Locate the cell with the specified text and output its [x, y] center coordinate. 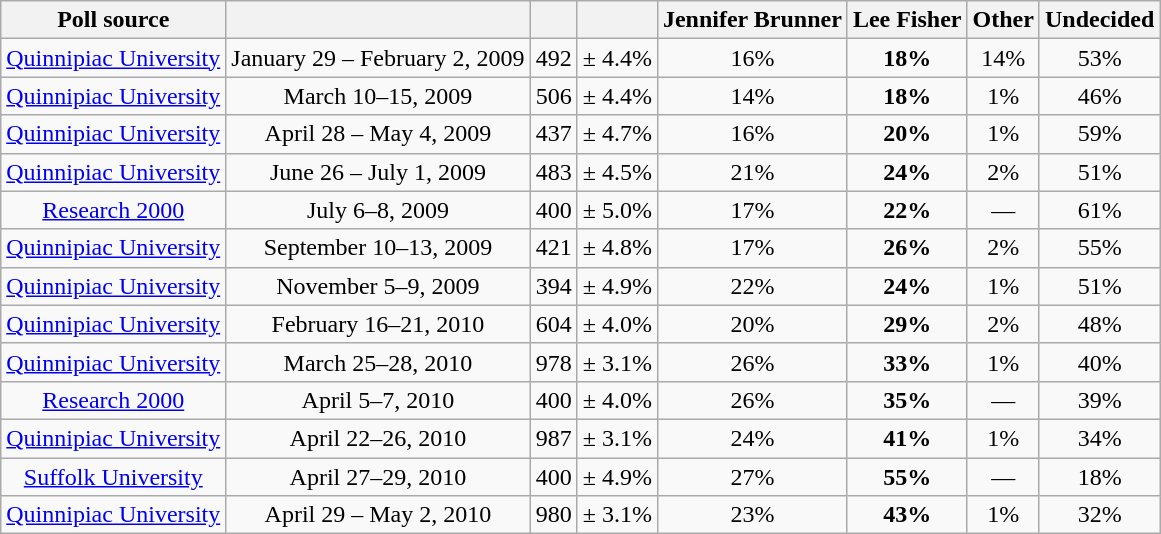
61% [1099, 210]
492 [554, 58]
53% [1099, 58]
34% [1099, 438]
48% [1099, 324]
April 5–7, 2010 [378, 400]
39% [1099, 400]
November 5–9, 2009 [378, 286]
April 29 – May 2, 2010 [378, 515]
January 29 – February 2, 2009 [378, 58]
40% [1099, 362]
32% [1099, 515]
437 [554, 134]
41% [907, 438]
46% [1099, 96]
± 4.7% [617, 134]
35% [907, 400]
September 10–13, 2009 [378, 248]
604 [554, 324]
483 [554, 172]
59% [1099, 134]
Other [1003, 20]
506 [554, 96]
987 [554, 438]
April 28 – May 4, 2009 [378, 134]
± 5.0% [617, 210]
21% [752, 172]
Lee Fisher [907, 20]
33% [907, 362]
27% [752, 477]
394 [554, 286]
February 16–21, 2010 [378, 324]
Undecided [1099, 20]
29% [907, 324]
April 22–26, 2010 [378, 438]
Poll source [114, 20]
421 [554, 248]
July 6–8, 2009 [378, 210]
978 [554, 362]
43% [907, 515]
March 10–15, 2009 [378, 96]
± 4.5% [617, 172]
June 26 – July 1, 2009 [378, 172]
March 25–28, 2010 [378, 362]
Suffolk University [114, 477]
± 4.8% [617, 248]
Jennifer Brunner [752, 20]
980 [554, 515]
April 27–29, 2010 [378, 477]
23% [752, 515]
